Capture the cell that displays the provided text and extract its [X, Y] central coordinate. 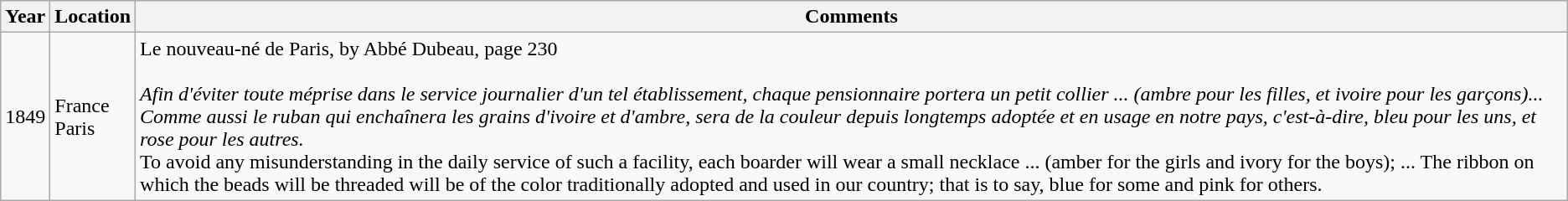
Year [25, 17]
1849 [25, 116]
FranceParis [93, 116]
Location [93, 17]
Comments [852, 17]
